Return [x, y] of the center of cell containing provided text 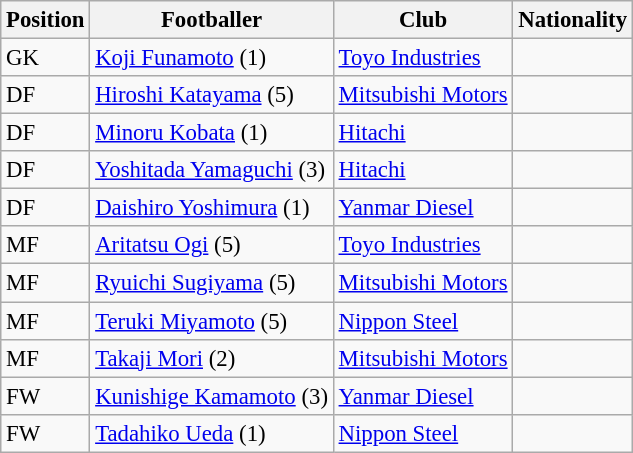
Kunishige Kamamoto (3) [212, 396]
Koji Funamoto (1) [212, 58]
Takaji Mori (2) [212, 358]
Ryuichi Sugiyama (5) [212, 283]
Footballer [212, 20]
Tadahiko Ueda (1) [212, 433]
Nationality [572, 20]
Aritatsu Ogi (5) [212, 245]
Position [46, 20]
Minoru Kobata (1) [212, 133]
Yoshitada Yamaguchi (3) [212, 170]
GK [46, 58]
Teruki Miyamoto (5) [212, 321]
Club [423, 20]
Hiroshi Katayama (5) [212, 95]
Daishiro Yoshimura (1) [212, 208]
